Find where the given text appears and provide that cell's center as [x, y] coordinate. 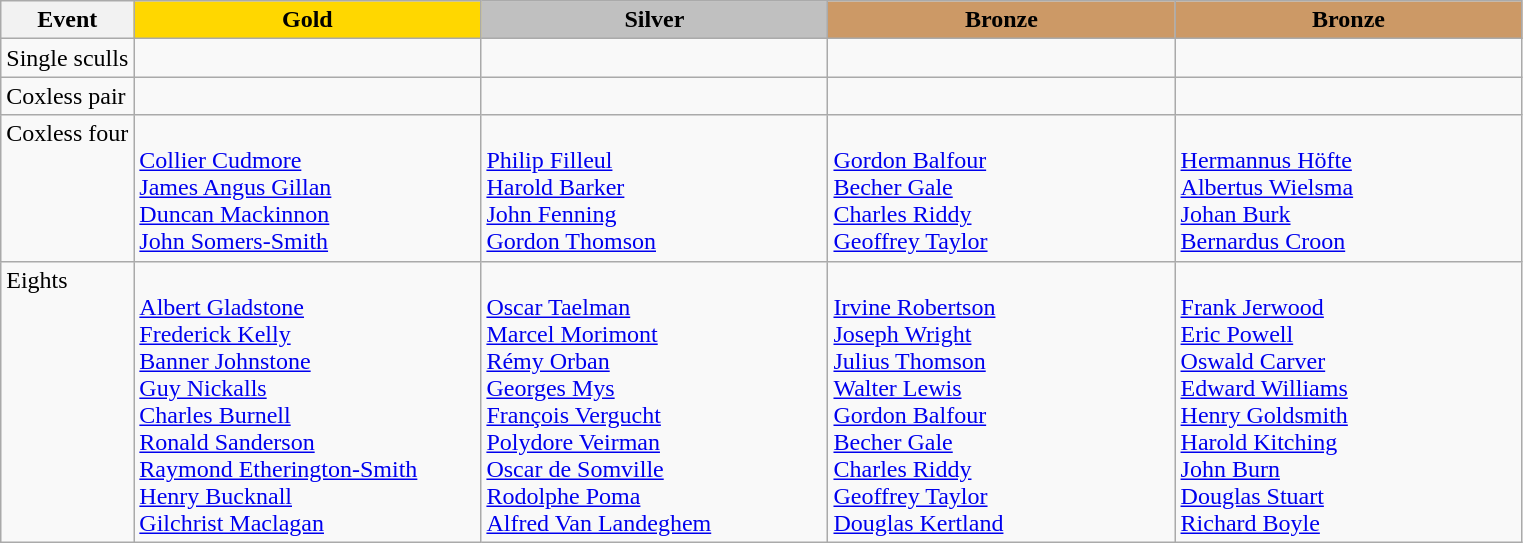
Eights [68, 402]
Hermannus HöfteAlbertus WielsmaJohan BurkBernardus Croon [1348, 188]
Event [68, 20]
Gold [308, 20]
Gordon BalfourBecher GaleCharles RiddyGeoffrey Taylor [1002, 188]
Oscar TaelmanMarcel MorimontRémy OrbanGeorges MysFrançois VerguchtPolydore VeirmanOscar de SomvilleRodolphe PomaAlfred Van Landeghem [654, 402]
Collier CudmoreJames Angus GillanDuncan MackinnonJohn Somers-Smith [308, 188]
Philip FilleulHarold BarkerJohn FenningGordon Thomson [654, 188]
Silver [654, 20]
Coxless four [68, 188]
Single sculls [68, 58]
Irvine RobertsonJoseph WrightJulius ThomsonWalter LewisGordon BalfourBecher GaleCharles RiddyGeoffrey TaylorDouglas Kertland [1002, 402]
Coxless pair [68, 96]
Albert GladstoneFrederick KellyBanner JohnstoneGuy NickallsCharles BurnellRonald SandersonRaymond Etherington-SmithHenry BucknallGilchrist Maclagan [308, 402]
Frank JerwoodEric PowellOswald CarverEdward WilliamsHenry GoldsmithHarold KitchingJohn BurnDouglas StuartRichard Boyle [1348, 402]
